Capture the cell that displays the provided text and extract its (x, y) central coordinate. 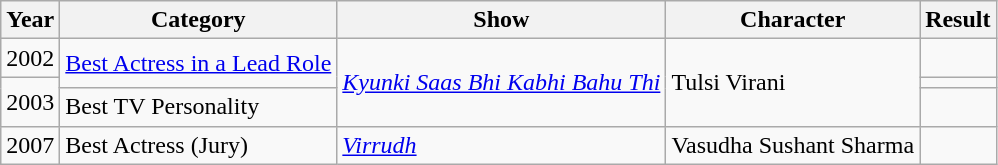
Vasudha Sushant Sharma (793, 145)
Best TV Personality (198, 107)
Character (793, 20)
Virrudh (502, 145)
Best Actress in a Lead Role (198, 64)
Year (30, 20)
2007 (30, 145)
Best Actress (Jury) (198, 145)
2003 (30, 102)
Show (502, 20)
Category (198, 20)
2002 (30, 58)
Kyunki Saas Bhi Kabhi Bahu Thi (502, 82)
Result (958, 20)
Tulsi Virani (793, 82)
